Search for the cell housing the specified text and yield its [x, y] center coordinate. 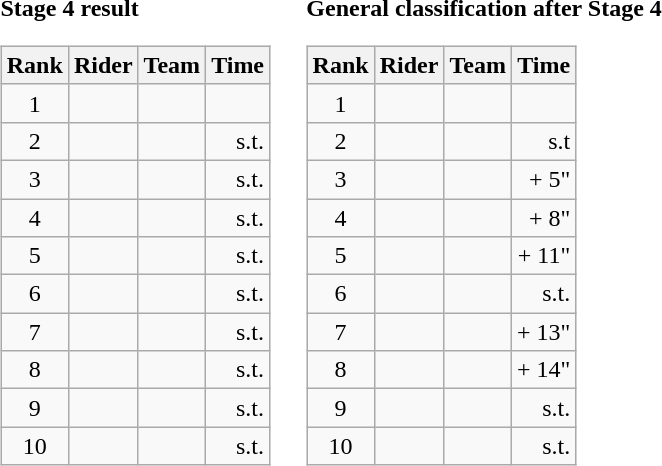
+ 14" [543, 370]
+ 13" [543, 332]
+ 5" [543, 179]
+ 8" [543, 217]
+ 11" [543, 256]
s.t [543, 141]
